Return the [X, Y] coordinate for the center point of the cell that contains the specified text.  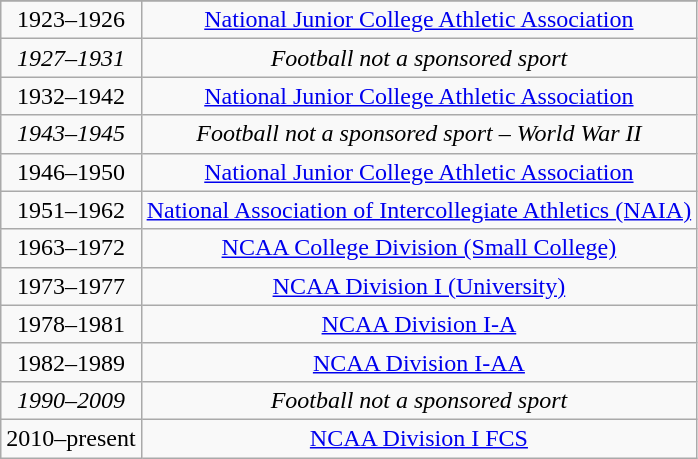
1973–1977 [71, 286]
NCAA College Division (Small College) [419, 248]
NCAA Division I-AA [419, 362]
1943–1945 [71, 134]
1990–2009 [71, 400]
1923–1926 [71, 20]
1927–1931 [71, 58]
1978–1981 [71, 324]
NCAA Division I (University) [419, 286]
1946–1950 [71, 172]
NCAA Division I-A [419, 324]
1951–1962 [71, 210]
National Association of Intercollegiate Athletics (NAIA) [419, 210]
1982–1989 [71, 362]
Football not a sponsored sport – World War II [419, 134]
NCAA Division I FCS [419, 438]
1932–1942 [71, 96]
1963–1972 [71, 248]
2010–present [71, 438]
